Extract the (X, Y) coordinate from the center of the cell holding the provided text.  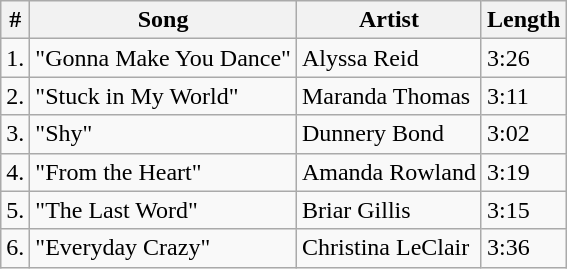
5. (16, 210)
"Everyday Crazy" (164, 248)
3:26 (523, 58)
3:15 (523, 210)
Length (523, 20)
4. (16, 172)
1. (16, 58)
"Stuck in My World" (164, 96)
6. (16, 248)
Briar Gillis (388, 210)
Christina LeClair (388, 248)
Maranda Thomas (388, 96)
3. (16, 134)
Dunnery Bond (388, 134)
# (16, 20)
"Shy" (164, 134)
3:11 (523, 96)
2. (16, 96)
3:19 (523, 172)
"Gonna Make You Dance" (164, 58)
Song (164, 20)
Alyssa Reid (388, 58)
"The Last Word" (164, 210)
Amanda Rowland (388, 172)
Artist (388, 20)
3:36 (523, 248)
3:02 (523, 134)
"From the Heart" (164, 172)
